For the text-containing cell, return its midpoint in (X, Y) coordinate format. 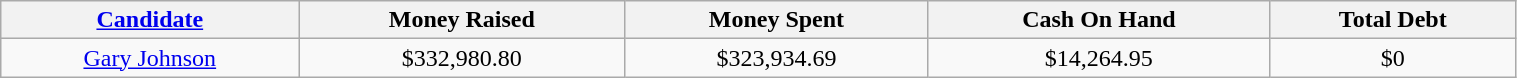
Candidate (150, 20)
Money Spent (777, 20)
$332,980.80 (462, 58)
$323,934.69 (777, 58)
$0 (1392, 58)
$14,264.95 (1098, 58)
Gary Johnson (150, 58)
Money Raised (462, 20)
Cash On Hand (1098, 20)
Total Debt (1392, 20)
